Locate the cell with the specified text and output its [X, Y] center coordinate. 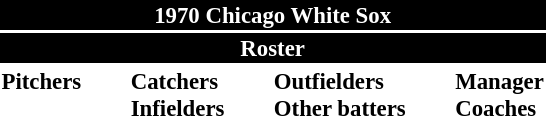
1970 Chicago White Sox [272, 15]
Roster [272, 48]
